Search for the cell housing the specified text and yield its [x, y] center coordinate. 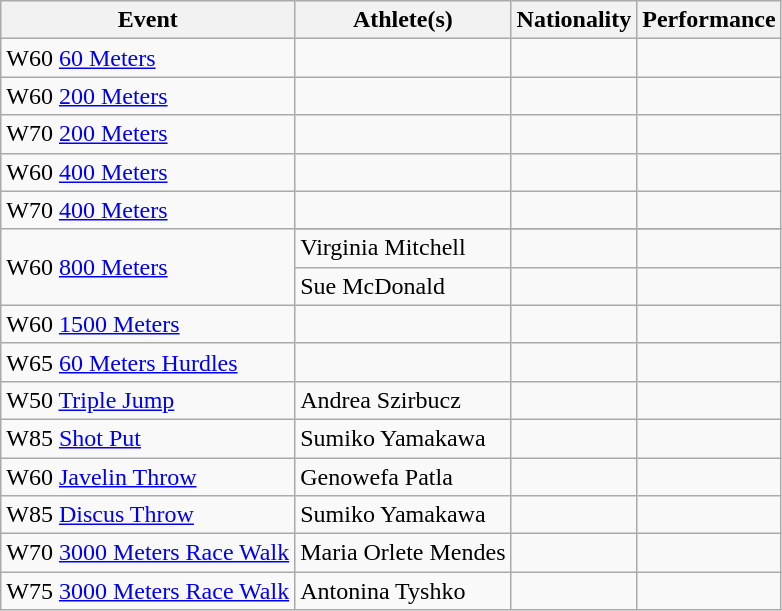
Maria Orlete Mendes [403, 553]
Event [148, 20]
W60 400 Meters [148, 172]
Nationality [574, 20]
Performance [709, 20]
W60 200 Meters [148, 96]
Virginia Mitchell [403, 248]
W70 400 Meters [148, 210]
W60 Javelin Throw [148, 477]
W60 1500 Meters [148, 324]
W75 3000 Meters Race Walk [148, 591]
W60 60 Meters [148, 58]
W85 Shot Put [148, 438]
W60 800 Meters [148, 267]
Athlete(s) [403, 20]
W85 Discus Throw [148, 515]
W50 Triple Jump [148, 400]
Genowefa Patla [403, 477]
Andrea Szirbucz [403, 400]
W70 3000 Meters Race Walk [148, 553]
W65 60 Meters Hurdles [148, 362]
Sue McDonald [403, 286]
W70 200 Meters [148, 134]
Antonina Tyshko [403, 591]
